Return the [X, Y] coordinate for the center point of the cell that contains the specified text.  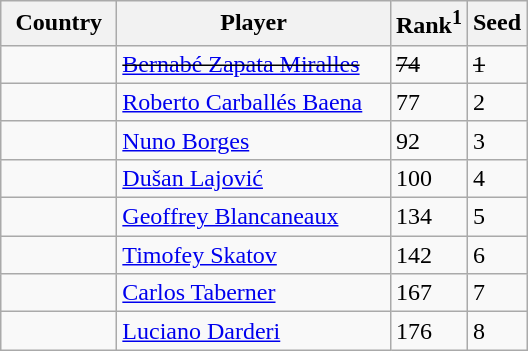
Geoffrey Blancaneaux [254, 217]
167 [428, 293]
Seed [496, 24]
5 [496, 217]
Luciano Darderi [254, 331]
Rank1 [428, 24]
Nuno Borges [254, 140]
134 [428, 217]
Roberto Carballés Baena [254, 102]
Country [59, 24]
142 [428, 255]
3 [496, 140]
1 [496, 64]
7 [496, 293]
176 [428, 331]
8 [496, 331]
77 [428, 102]
Player [254, 24]
6 [496, 255]
100 [428, 178]
Bernabé Zapata Miralles [254, 64]
Timofey Skatov [254, 255]
2 [496, 102]
92 [428, 140]
Carlos Taberner [254, 293]
Dušan Lajović [254, 178]
4 [496, 178]
74 [428, 64]
